Extract the (x, y) coordinate from the center of the cell holding the provided text.  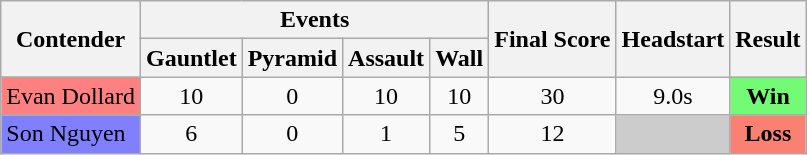
30 (552, 96)
5 (460, 134)
Events (314, 20)
Contender (71, 39)
12 (552, 134)
Gauntlet (191, 58)
6 (191, 134)
Headstart (673, 39)
Wall (460, 58)
Result (768, 39)
Loss (768, 134)
Evan Dollard (71, 96)
Son Nguyen (71, 134)
Assault (386, 58)
9.0s (673, 96)
Win (768, 96)
1 (386, 134)
Pyramid (292, 58)
Final Score (552, 39)
